Find where the given text appears and provide that cell's center as [X, Y] coordinate. 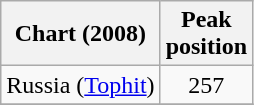
Peakposition [206, 34]
Russia (Tophit) [80, 85]
257 [206, 85]
Chart (2008) [80, 34]
